For the text-containing cell, return its midpoint in (x, y) coordinate format. 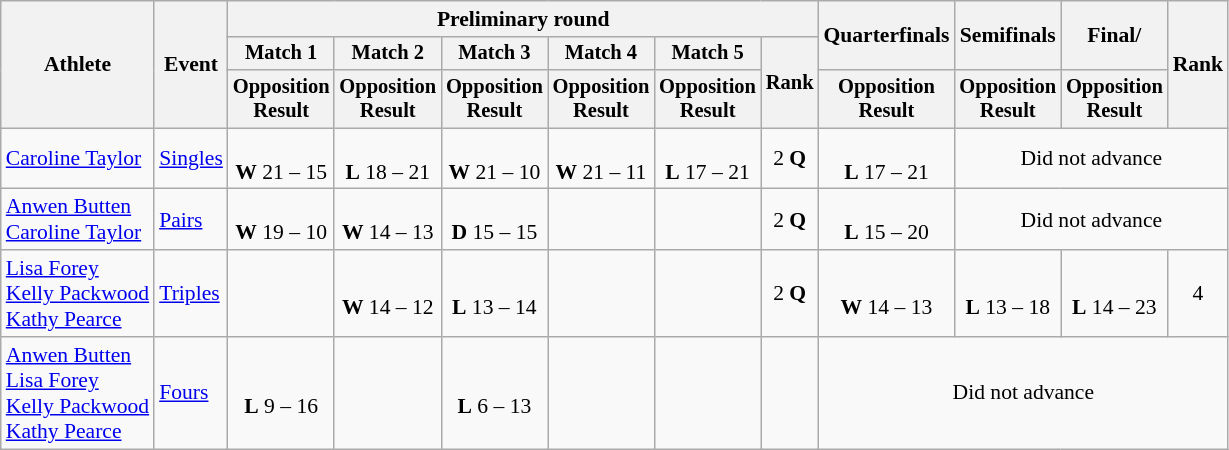
Anwen ButtenLisa ForeyKelly PackwoodKathy Pearce (78, 393)
Match 5 (708, 54)
W 21 – 15 (282, 158)
Match 4 (602, 54)
L 13 – 14 (494, 294)
Match 1 (282, 54)
Match 2 (388, 54)
Athlete (78, 64)
Singles (191, 158)
Caroline Taylor (78, 158)
W 21 – 11 (602, 158)
L 6 – 13 (494, 393)
Anwen ButtenCaroline Taylor (78, 220)
Match 3 (494, 54)
Final/ (1114, 36)
Lisa ForeyKelly PackwoodKathy Pearce (78, 294)
Pairs (191, 220)
Event (191, 64)
L 9 – 16 (282, 393)
Fours (191, 393)
L 15 – 20 (886, 220)
4 (1198, 294)
D 15 – 15 (494, 220)
L 18 – 21 (388, 158)
W 21 – 10 (494, 158)
Triples (191, 294)
L 14 – 23 (1114, 294)
Preliminary round (524, 19)
Semifinals (1008, 36)
W 19 – 10 (282, 220)
W 14 – 12 (388, 294)
Quarterfinals (886, 36)
L 13 – 18 (1008, 294)
